Determine the (X, Y) coordinate at the center of the cell enclosing the given text.  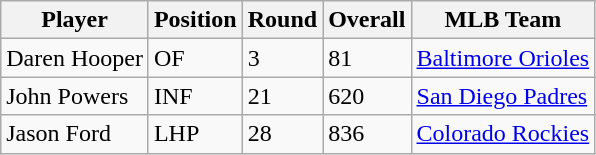
Colorado Rockies (503, 134)
OF (195, 58)
Jason Ford (75, 134)
Daren Hooper (75, 58)
Round (282, 20)
Overall (367, 20)
81 (367, 58)
3 (282, 58)
LHP (195, 134)
San Diego Padres (503, 96)
Position (195, 20)
Baltimore Orioles (503, 58)
INF (195, 96)
MLB Team (503, 20)
John Powers (75, 96)
620 (367, 96)
21 (282, 96)
836 (367, 134)
Player (75, 20)
28 (282, 134)
